Determine the [X, Y] coordinate at the center of the cell enclosing the given text.  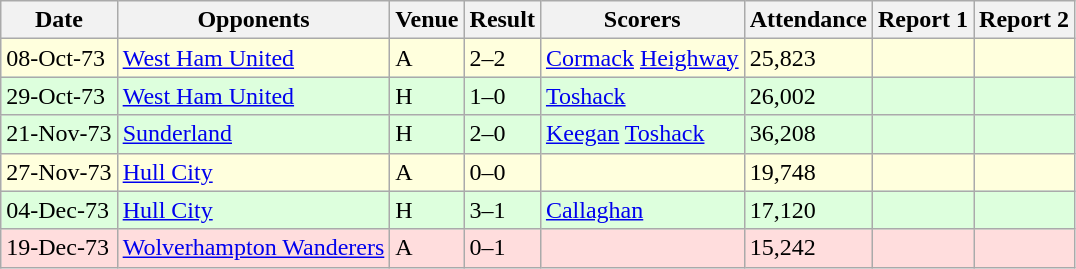
Report 1 [924, 20]
Callaghan [642, 210]
Opponents [254, 20]
17,120 [808, 210]
29-Oct-73 [59, 96]
19,748 [808, 172]
25,823 [808, 58]
2–0 [502, 134]
Toshack [642, 96]
15,242 [808, 248]
21-Nov-73 [59, 134]
Date [59, 20]
Report 2 [1024, 20]
Keegan Toshack [642, 134]
Result [502, 20]
08-Oct-73 [59, 58]
0–1 [502, 248]
27-Nov-73 [59, 172]
0–0 [502, 172]
26,002 [808, 96]
2–2 [502, 58]
Attendance [808, 20]
Wolverhampton Wanderers [254, 248]
Sunderland [254, 134]
Cormack Heighway [642, 58]
36,208 [808, 134]
Venue [427, 20]
3–1 [502, 210]
1–0 [502, 96]
Scorers [642, 20]
04-Dec-73 [59, 210]
19-Dec-73 [59, 248]
